Provide the [x, y] coordinate of the cell's center where the given text is located.  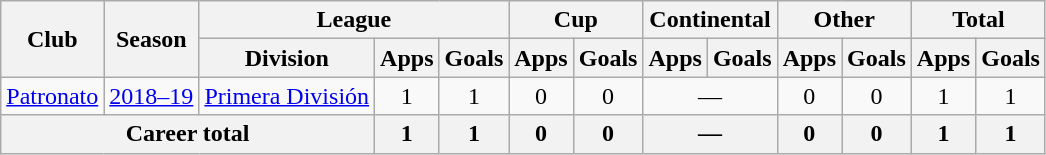
League [354, 20]
Other [844, 20]
Club [52, 39]
Career total [188, 134]
Primera División [287, 96]
Continental [710, 20]
Patronato [52, 96]
Cup [576, 20]
Division [287, 58]
2018–19 [152, 96]
Season [152, 39]
Total [978, 20]
